Extract the (x, y) coordinate from the center of the cell holding the provided text.  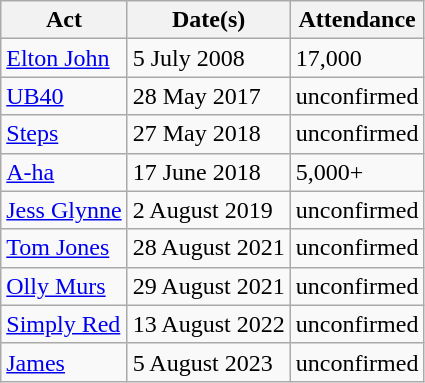
Jess Glynne (64, 210)
Olly Murs (64, 286)
2 August 2019 (208, 210)
Simply Red (64, 324)
27 May 2018 (208, 134)
28 May 2017 (208, 96)
Date(s) (208, 20)
UB40 (64, 96)
17 June 2018 (208, 172)
Act (64, 20)
Elton John (64, 58)
5,000+ (357, 172)
Tom Jones (64, 248)
28 August 2021 (208, 248)
5 July 2008 (208, 58)
Attendance (357, 20)
A-ha (64, 172)
13 August 2022 (208, 324)
17,000 (357, 58)
29 August 2021 (208, 286)
5 August 2023 (208, 362)
James (64, 362)
Steps (64, 134)
